Extract the (X, Y) coordinate from the center of the cell holding the provided text.  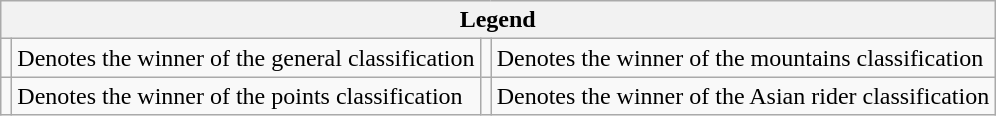
Legend (498, 20)
Denotes the winner of the mountains classification (743, 58)
Denotes the winner of the Asian rider classification (743, 96)
Denotes the winner of the general classification (246, 58)
Denotes the winner of the points classification (246, 96)
